Determine the (X, Y) coordinate at the center of the cell enclosing the given text.  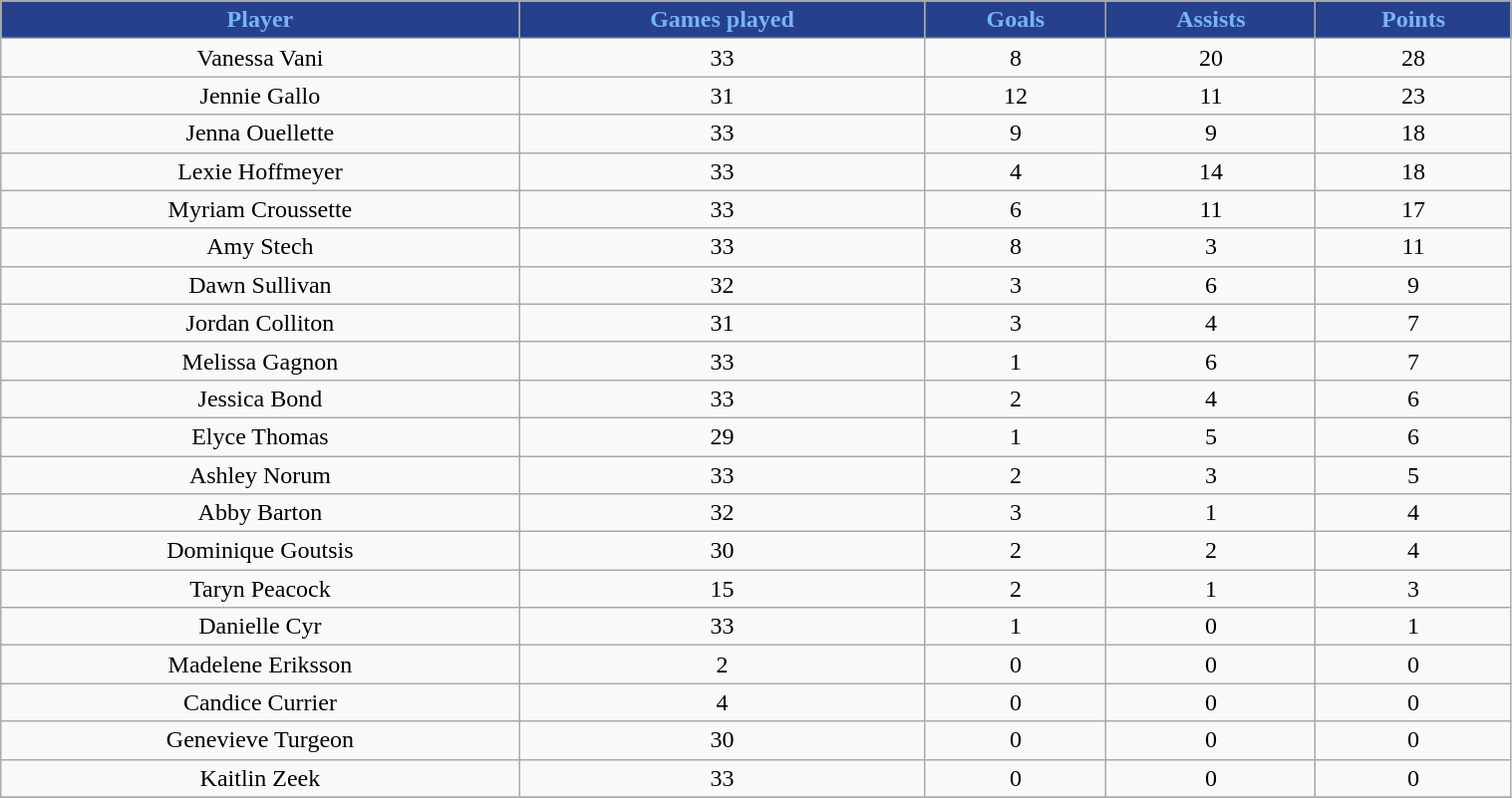
15 (722, 589)
Melissa Gagnon (260, 361)
Games played (722, 20)
Genevieve Turgeon (260, 740)
Kaitlin Zeek (260, 778)
Jenna Ouellette (260, 133)
Dawn Sullivan (260, 285)
Danielle Cyr (260, 627)
Abby Barton (260, 513)
Amy Stech (260, 247)
Lexie Hoffmeyer (260, 171)
Candice Currier (260, 702)
Ashley Norum (260, 475)
Jordan Colliton (260, 323)
Taryn Peacock (260, 589)
29 (722, 436)
20 (1211, 58)
14 (1211, 171)
Jessica Bond (260, 399)
23 (1413, 96)
Myriam Croussette (260, 209)
Goals (1016, 20)
Madelene Eriksson (260, 665)
Jennie Gallo (260, 96)
Assists (1211, 20)
Dominique Goutsis (260, 551)
Player (260, 20)
28 (1413, 58)
Elyce Thomas (260, 436)
17 (1413, 209)
12 (1016, 96)
Points (1413, 20)
Vanessa Vani (260, 58)
